Locate the cell with the specified text and output its (x, y) center coordinate. 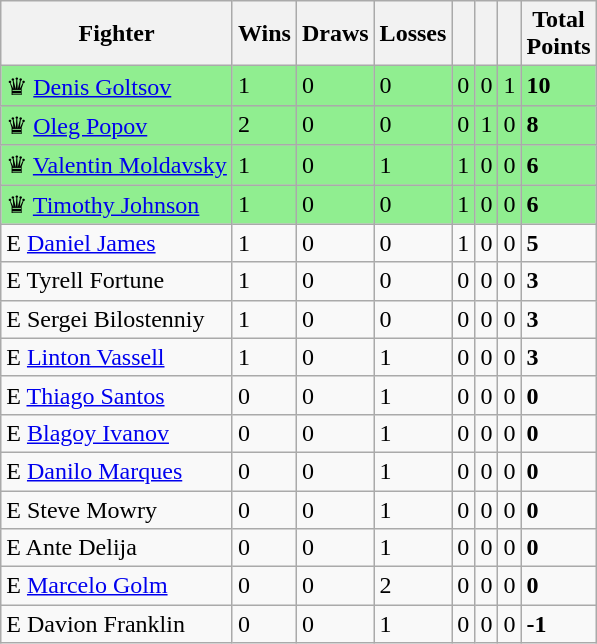
E Thiago Santos (117, 395)
Draws (335, 34)
5 (558, 243)
♛ Denis Goltsov (117, 86)
E Daniel James (117, 243)
8 (558, 125)
Wins (264, 34)
♛ Timothy Johnson (117, 204)
10 (558, 86)
Total Points (558, 34)
♛ Valentin Moldavsky (117, 165)
E Tyrell Fortune (117, 281)
E Steve Mowry (117, 509)
♛ Oleg Popov (117, 125)
E Marcelo Golm (117, 586)
E Blagoy Ivanov (117, 433)
-1 (558, 624)
E Danilo Marques (117, 471)
E Davion Franklin (117, 624)
E Sergei Bilostenniy (117, 319)
E Linton Vassell (117, 357)
Losses (413, 34)
E Ante Delija (117, 548)
Fighter (117, 34)
